Output the [X, Y] coordinate of the center of the cell containing the given text.  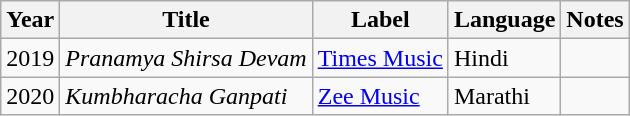
2020 [30, 96]
2019 [30, 58]
Kumbharacha Ganpati [186, 96]
Language [504, 20]
Year [30, 20]
Title [186, 20]
Notes [595, 20]
Hindi [504, 58]
Pranamya Shirsa Devam [186, 58]
Marathi [504, 96]
Zee Music [380, 96]
Label [380, 20]
Times Music [380, 58]
